Identify which cell holds the provided text, then report its [x, y] central coordinate. 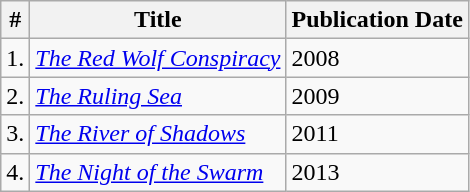
2008 [377, 58]
2011 [377, 134]
2013 [377, 172]
3. [16, 134]
1. [16, 58]
The Night of the Swarm [158, 172]
Title [158, 20]
The Ruling Sea [158, 96]
4. [16, 172]
Publication Date [377, 20]
The Red Wolf Conspiracy [158, 58]
2. [16, 96]
The River of Shadows [158, 134]
2009 [377, 96]
# [16, 20]
